Search for the cell housing the specified text and yield its [x, y] center coordinate. 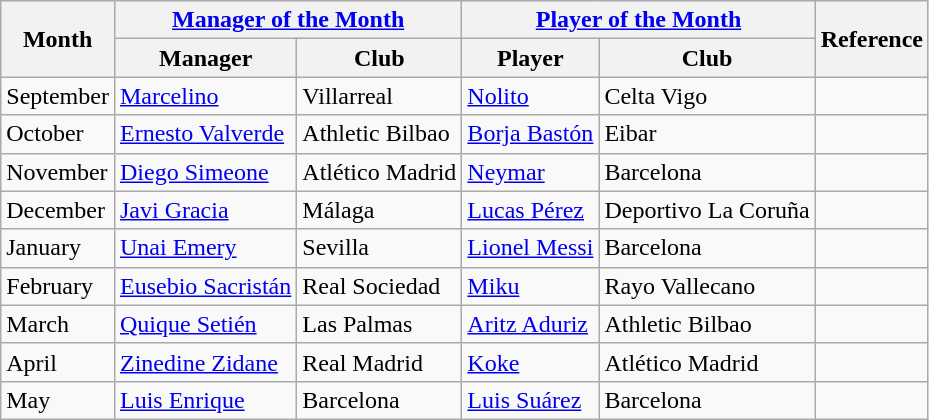
October [58, 134]
Las Palmas [380, 324]
Borja Bastón [530, 134]
Reference [872, 39]
April [58, 362]
Eibar [707, 134]
May [58, 400]
Lucas Pérez [530, 210]
September [58, 96]
Player of the Month [638, 20]
Manager [205, 58]
Luis Suárez [530, 400]
Diego Simeone [205, 172]
Neymar [530, 172]
March [58, 324]
Sevilla [380, 248]
Miku [530, 286]
Ernesto Valverde [205, 134]
Unai Emery [205, 248]
Nolito [530, 96]
January [58, 248]
November [58, 172]
Eusebio Sacristán [205, 286]
Rayo Vallecano [707, 286]
Marcelino [205, 96]
Villarreal [380, 96]
Manager of the Month [288, 20]
Lionel Messi [530, 248]
December [58, 210]
Quique Setién [205, 324]
February [58, 286]
Aritz Aduriz [530, 324]
Real Sociedad [380, 286]
Zinedine Zidane [205, 362]
Javi Gracia [205, 210]
Málaga [380, 210]
Real Madrid [380, 362]
Koke [530, 362]
Luis Enrique [205, 400]
Celta Vigo [707, 96]
Month [58, 39]
Deportivo La Coruña [707, 210]
Player [530, 58]
